Return the [x, y] coordinate for the center point of the cell that contains the specified text.  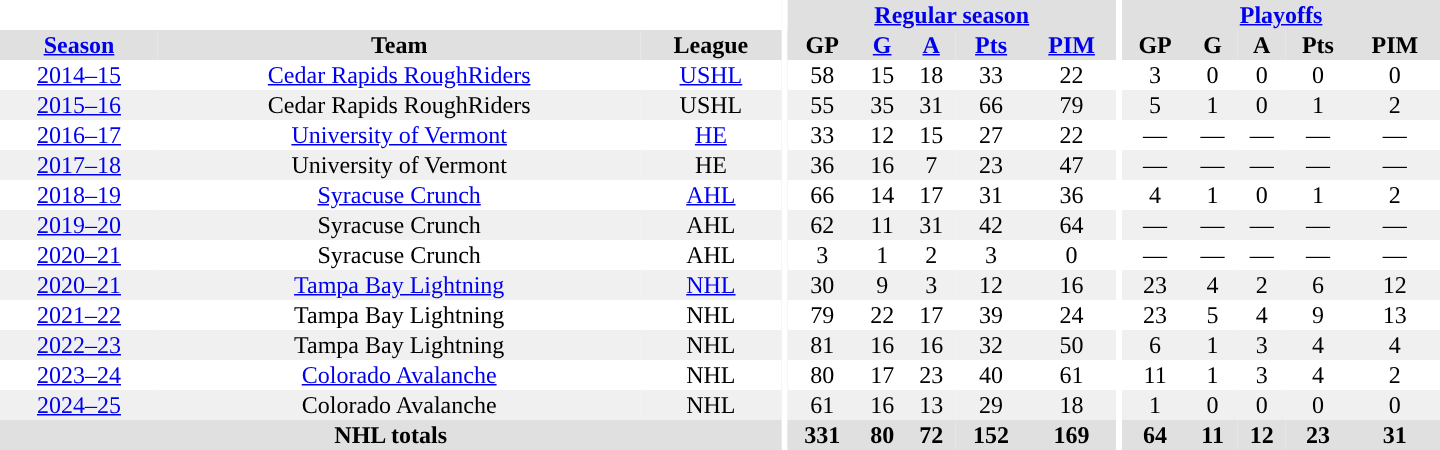
2021–22 [79, 315]
2018–19 [79, 195]
League [710, 45]
42 [992, 225]
72 [932, 435]
39 [992, 315]
Season [79, 45]
2019–20 [79, 225]
2022–23 [79, 345]
27 [992, 135]
2024–25 [79, 405]
7 [932, 165]
29 [992, 405]
32 [992, 345]
40 [992, 375]
169 [1072, 435]
Playoffs [1281, 15]
35 [882, 105]
14 [882, 195]
47 [1072, 165]
Regular season [952, 15]
152 [992, 435]
50 [1072, 345]
331 [822, 435]
81 [822, 345]
30 [822, 285]
2016–17 [79, 135]
2014–15 [79, 75]
58 [822, 75]
2015–16 [79, 105]
Team [399, 45]
62 [822, 225]
NHL totals [390, 435]
2017–18 [79, 165]
24 [1072, 315]
55 [822, 105]
2023–24 [79, 375]
